Output the (x, y) coordinate of the center of the cell containing the given text.  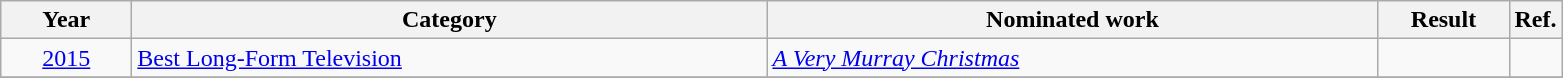
Ref. (1536, 20)
Category (450, 20)
Year (66, 20)
Result (1444, 20)
A Very Murray Christmas (1072, 58)
Best Long-Form Television (450, 58)
Nominated work (1072, 20)
2015 (66, 58)
